Scan for the cell matching the given text and deliver its (x, y) coordinate at center. 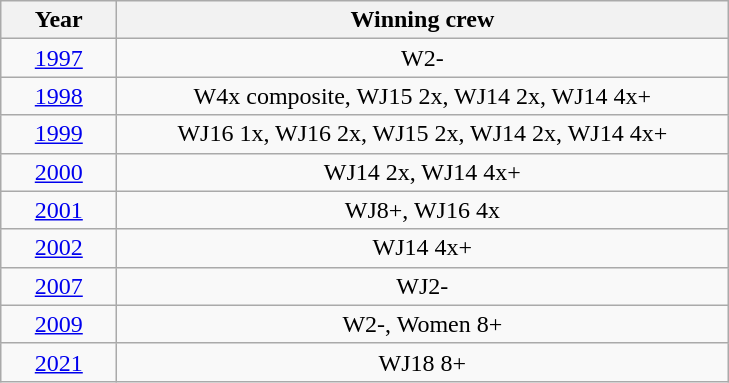
WJ18 8+ (422, 362)
W2-, Women 8+ (422, 324)
2009 (59, 324)
W2- (422, 58)
WJ8+, WJ16 4x (422, 210)
WJ2- (422, 286)
2001 (59, 210)
1998 (59, 96)
2002 (59, 248)
WJ14 4x+ (422, 248)
WJ14 2x, WJ14 4x+ (422, 172)
Year (59, 20)
2021 (59, 362)
1997 (59, 58)
1999 (59, 134)
2007 (59, 286)
WJ16 1x, WJ16 2x, WJ15 2x, WJ14 2x, WJ14 4x+ (422, 134)
Winning crew (422, 20)
2000 (59, 172)
W4x composite, WJ15 2x, WJ14 2x, WJ14 4x+ (422, 96)
